Provide the (x, y) coordinate of the cell's center where the given text is located.  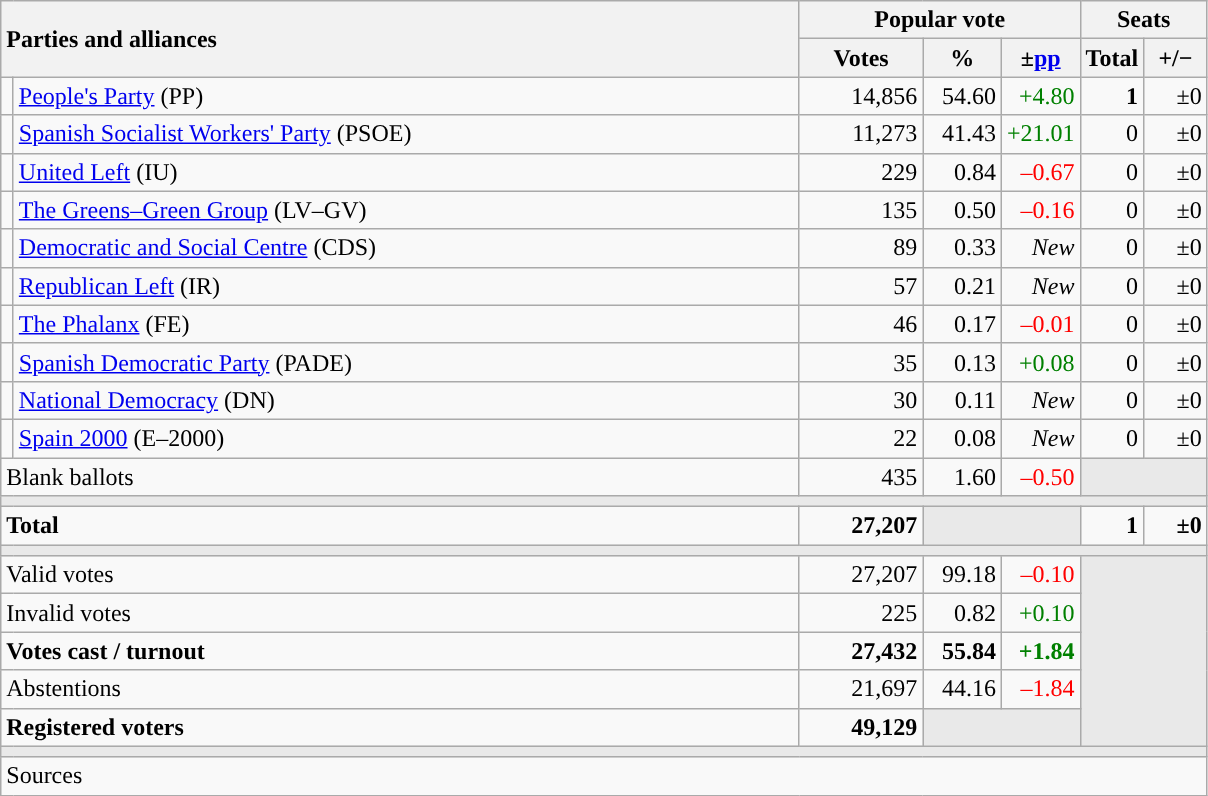
Popular vote (940, 20)
57 (861, 286)
0.84 (962, 172)
1.60 (962, 477)
Spanish Socialist Workers' Party (PSOE) (406, 134)
+4.80 (1040, 96)
0.21 (962, 286)
National Democracy (DN) (406, 400)
+1.84 (1040, 651)
0.33 (962, 248)
11,273 (861, 134)
–0.67 (1040, 172)
Sources (604, 776)
44.16 (962, 689)
54.60 (962, 96)
Votes cast / turnout (400, 651)
±pp (1040, 58)
Votes (861, 58)
People's Party (PP) (406, 96)
49,129 (861, 727)
–0.01 (1040, 324)
21,697 (861, 689)
United Left (IU) (406, 172)
Abstentions (400, 689)
–0.50 (1040, 477)
–1.84 (1040, 689)
Democratic and Social Centre (CDS) (406, 248)
0.82 (962, 613)
0.50 (962, 210)
435 (861, 477)
The Phalanx (FE) (406, 324)
+0.10 (1040, 613)
Spain 2000 (E–2000) (406, 438)
135 (861, 210)
99.18 (962, 575)
14,856 (861, 96)
35 (861, 362)
Parties and alliances (400, 39)
Blank ballots (400, 477)
Valid votes (400, 575)
41.43 (962, 134)
22 (861, 438)
0.13 (962, 362)
–0.10 (1040, 575)
30 (861, 400)
89 (861, 248)
+/− (1176, 58)
46 (861, 324)
0.08 (962, 438)
–0.16 (1040, 210)
55.84 (962, 651)
0.11 (962, 400)
Registered voters (400, 727)
+21.01 (1040, 134)
The Greens–Green Group (LV–GV) (406, 210)
225 (861, 613)
Seats (1144, 20)
+0.08 (1040, 362)
Republican Left (IR) (406, 286)
% (962, 58)
0.17 (962, 324)
229 (861, 172)
27,432 (861, 651)
Invalid votes (400, 613)
Spanish Democratic Party (PADE) (406, 362)
